Determine the (X, Y) coordinate at the center of the cell enclosing the given text.  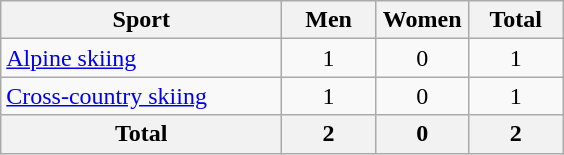
Women (422, 20)
Men (329, 20)
Sport (142, 20)
Cross-country skiing (142, 96)
Alpine skiing (142, 58)
